Output the (X, Y) coordinate of the center of the cell containing the given text.  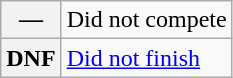
— (31, 20)
DNF (31, 58)
Did not compete (146, 20)
Did not finish (146, 58)
